Find where the given text appears and provide that cell's center as [x, y] coordinate. 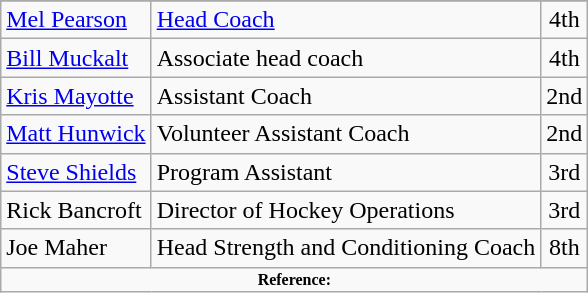
Reference: [294, 279]
Volunteer Assistant Coach [346, 134]
Steve Shields [76, 172]
Director of Hockey Operations [346, 210]
Program Assistant [346, 172]
Joe Maher [76, 248]
Associate head coach [346, 58]
Assistant Coach [346, 96]
Kris Mayotte [76, 96]
Mel Pearson [76, 20]
Rick Bancroft [76, 210]
Matt Hunwick [76, 134]
Bill Muckalt [76, 58]
Head Strength and Conditioning Coach [346, 248]
Head Coach [346, 20]
8th [564, 248]
